Output the (x, y) coordinate of the center of the cell containing the given text.  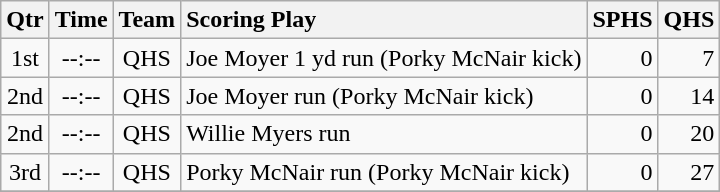
1st (25, 58)
20 (689, 134)
Qtr (25, 20)
3rd (25, 172)
7 (689, 58)
Time (81, 20)
Joe Moyer run (Porky McNair kick) (384, 96)
Porky McNair run (Porky McNair kick) (384, 172)
SPHS (622, 20)
Scoring Play (384, 20)
14 (689, 96)
27 (689, 172)
Joe Moyer 1 yd run (Porky McNair kick) (384, 58)
Team (147, 20)
Willie Myers run (384, 134)
